Return the [X, Y] coordinate for the center point of the cell that contains the specified text.  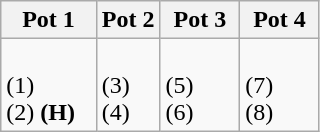
(3) (4) [128, 85]
(5) (6) [200, 85]
Pot 1 [49, 20]
Pot 3 [200, 20]
Pot 4 [280, 20]
(7) (8) [280, 85]
(1) (2) (H) [49, 85]
Pot 2 [128, 20]
